Locate the cell with the specified text and output its [X, Y] center coordinate. 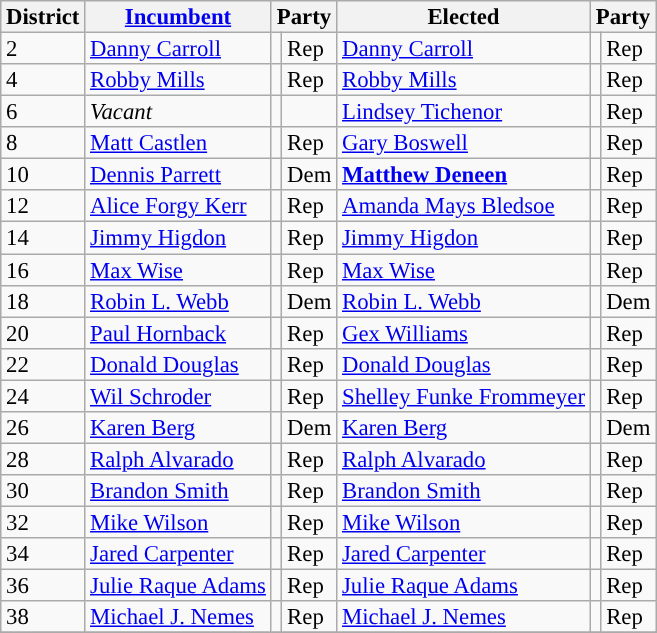
34 [43, 554]
4 [43, 80]
12 [43, 206]
District [43, 17]
22 [43, 364]
Alice Forgy Kerr [178, 206]
26 [43, 428]
Amanda Mays Bledsoe [464, 206]
Paul Hornback [178, 333]
Lindsey Tichenor [464, 112]
Dennis Parrett [178, 175]
Elected [464, 17]
20 [43, 333]
24 [43, 396]
Matt Castlen [178, 143]
Shelley Funke Frommeyer [464, 396]
Incumbent [178, 17]
6 [43, 112]
Wil Schroder [178, 396]
2 [43, 49]
10 [43, 175]
18 [43, 301]
Gex Williams [464, 333]
14 [43, 238]
38 [43, 617]
30 [43, 491]
Gary Boswell [464, 143]
28 [43, 459]
8 [43, 143]
Vacant [178, 112]
16 [43, 270]
Matthew Deneen [464, 175]
32 [43, 522]
36 [43, 586]
